Output the [x, y] coordinate of the center of the cell containing the given text.  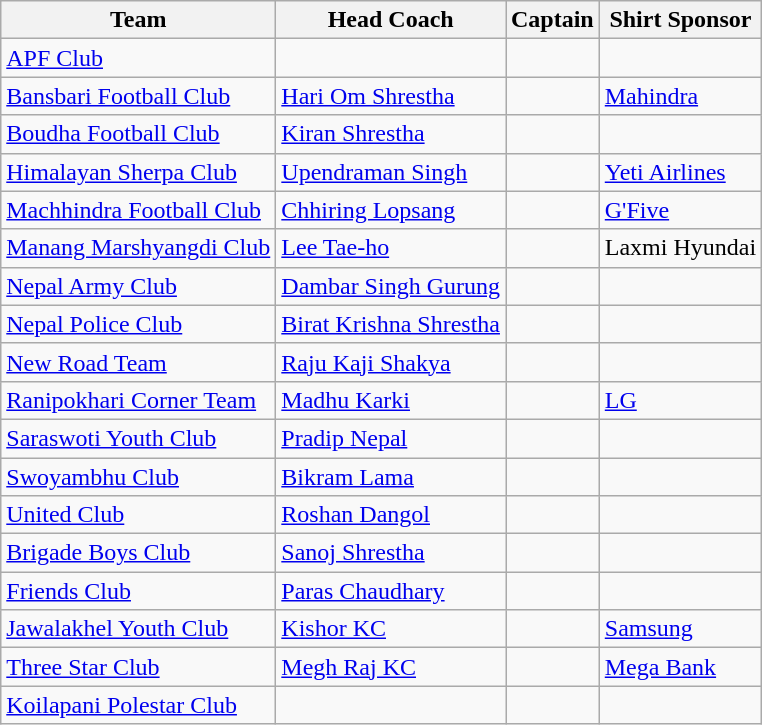
Megh Raj KC [391, 667]
Kiran Shrestha [391, 134]
Saraswoti Youth Club [138, 438]
Roshan Dangol [391, 515]
Captain [553, 20]
Nepal Army Club [138, 286]
Sanoj Shrestha [391, 553]
Madhu Karki [391, 400]
Lee Tae-ho [391, 248]
New Road Team [138, 362]
Three Star Club [138, 667]
Samsung [680, 629]
Laxmi Hyundai [680, 248]
Friends Club [138, 591]
Hari Om Shrestha [391, 96]
Birat Krishna Shrestha [391, 324]
Raju Kaji Shakya [391, 362]
Brigade Boys Club [138, 553]
Boudha Football Club [138, 134]
APF Club [138, 58]
Swoyambhu Club [138, 477]
United Club [138, 515]
Paras Chaudhary [391, 591]
Upendraman Singh [391, 172]
Yeti Airlines [680, 172]
Bansbari Football Club [138, 96]
Pradip Nepal [391, 438]
Chhiring Lopsang [391, 210]
Bikram Lama [391, 477]
Dambar Singh Gurung [391, 286]
Koilapani Polestar Club [138, 705]
G'Five [680, 210]
Kishor KC [391, 629]
Himalayan Sherpa Club [138, 172]
Jawalakhel Youth Club [138, 629]
LG [680, 400]
Manang Marshyangdi Club [138, 248]
Nepal Police Club [138, 324]
Shirt Sponsor [680, 20]
Head Coach [391, 20]
Mega Bank [680, 667]
Ranipokhari Corner Team [138, 400]
Machhindra Football Club [138, 210]
Team [138, 20]
Mahindra [680, 96]
